Provide the [X, Y] coordinate of the cell's center where the given text is located.  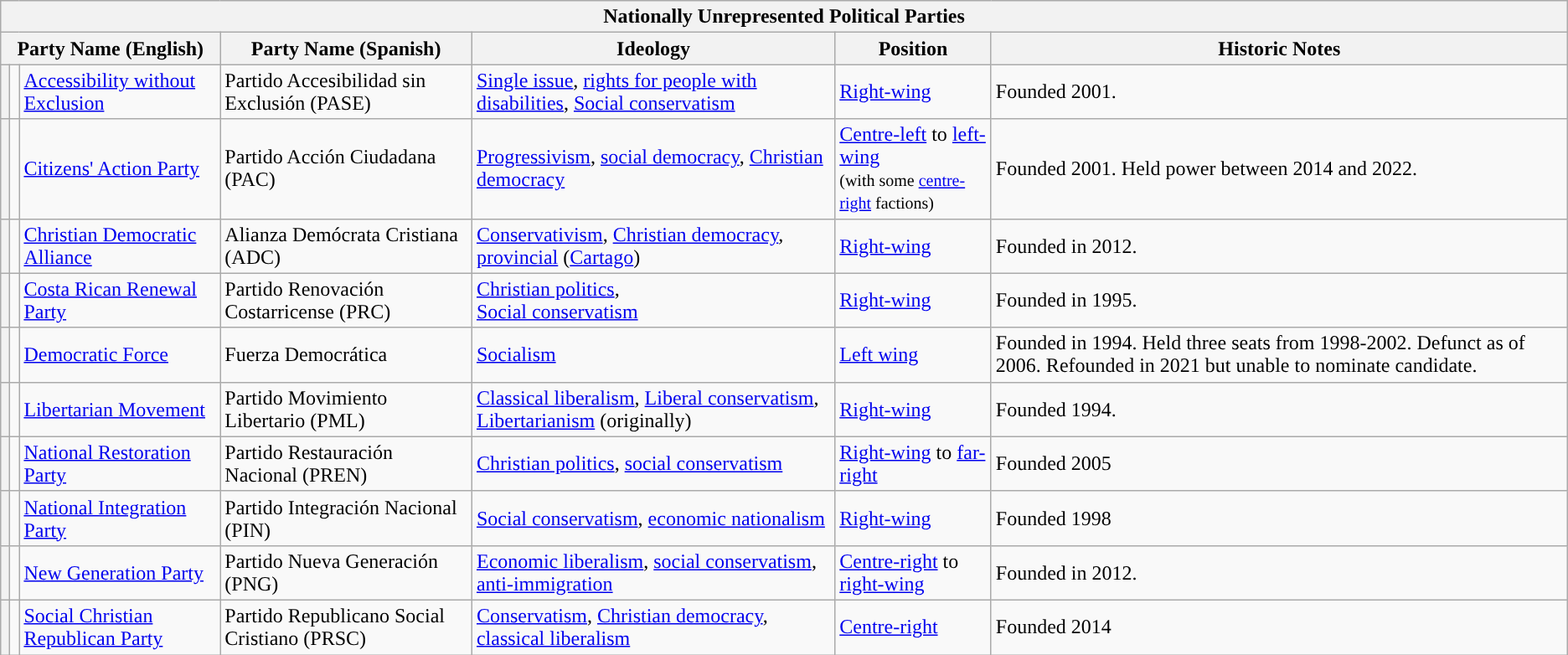
Partido Acción Ciudadana (PAC) [347, 169]
Partido Republicano Social Cristiano (PRSC) [347, 627]
Founded 1998 [1279, 518]
Conservatism, Christian democracy, classical liberalism [653, 627]
Progressivism, social democracy, Christian democracy [653, 169]
Fuerza Democrática [347, 355]
Right-wing to far-right [913, 464]
Social Christian Republican Party [120, 627]
Founded 2014 [1279, 627]
Christian Democratic Alliance [120, 246]
Social conservatism, economic nationalism [653, 518]
Historic Notes [1279, 49]
National Integration Party [120, 518]
Socialism [653, 355]
National Restoration Party [120, 464]
Economic liberalism, social conservatism, anti-immigration [653, 573]
Centre-right [913, 627]
Classical liberalism, Liberal conservatism, Libertarianism (originally) [653, 409]
Partido Movimiento Libertario (PML) [347, 409]
Centre-left to left-wing(with some centre-right factions) [913, 169]
Partido Restauración Nacional (PREN) [347, 464]
Christian politics, Social conservatism [653, 300]
Partido Accesibilidad sin Exclusión (PASE) [347, 92]
Nationally Unrepresented Political Parties [784, 17]
Christian politics, social conservatism [653, 464]
Citizens' Action Party [120, 169]
Democratic Force [120, 355]
Position [913, 49]
Single issue, rights for people with disabilities, Social conservatism [653, 92]
Party Name (English) [111, 49]
Founded in 1995. [1279, 300]
Founded 1994. [1279, 409]
Founded 2005 [1279, 464]
Founded 2001. [1279, 92]
Party Name (Spanish) [347, 49]
Partido Renovación Costarricense (PRC) [347, 300]
Libertarian Movement [120, 409]
Costa Rican Renewal Party [120, 300]
New Generation Party [120, 573]
Partido Nueva Generación (PNG) [347, 573]
Founded in 1994. Held three seats from 1998-2002. Defunct as of 2006. Refounded in 2021 but unable to nominate candidate. [1279, 355]
Founded 2001. Held power between 2014 and 2022. [1279, 169]
Alianza Demócrata Cristiana (ADC) [347, 246]
Partido Integración Nacional (PIN) [347, 518]
Left wing [913, 355]
Ideology [653, 49]
Accessibility without Exclusion [120, 92]
Conservativism, Christian democracy, provincial (Cartago) [653, 246]
Centre-right to right-wing [913, 573]
